Return (X, Y) of the center of cell containing provided text 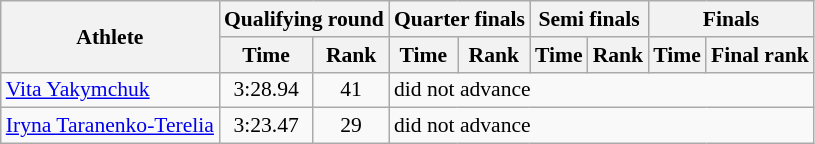
Qualifying round (304, 19)
Finals (731, 19)
29 (351, 126)
Final rank (760, 55)
Quarter finals (460, 19)
Vita Yakymchuk (110, 90)
3:23.47 (266, 126)
Iryna Taranenko-Terelia (110, 126)
3:28.94 (266, 90)
41 (351, 90)
Athlete (110, 36)
Semi finals (589, 19)
